Locate the cell with the specified text and output its (x, y) center coordinate. 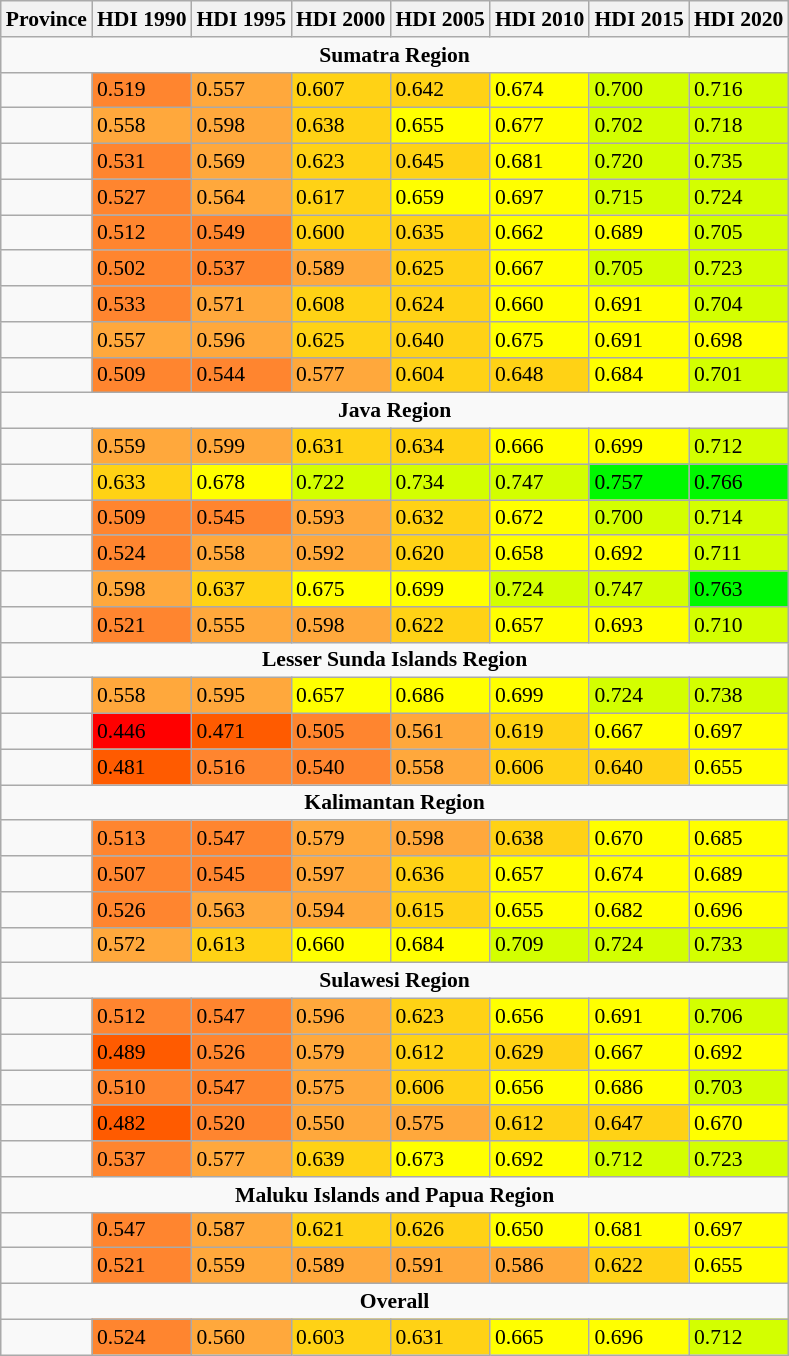
0.629 (540, 1052)
0.685 (738, 839)
HDI 2020 (738, 19)
0.718 (738, 126)
0.633 (142, 482)
0.645 (440, 162)
0.608 (340, 304)
0.604 (440, 375)
0.561 (440, 732)
0.702 (638, 126)
0.620 (440, 554)
0.560 (242, 1337)
Sulawesi Region (395, 981)
0.592 (340, 554)
0.706 (738, 1017)
Sumatra Region (395, 55)
Province (46, 19)
0.665 (540, 1337)
0.673 (440, 1159)
Overall (395, 1302)
0.619 (540, 732)
0.624 (440, 304)
0.527 (142, 197)
0.722 (340, 482)
0.733 (738, 945)
HDI 2015 (638, 19)
0.505 (340, 732)
0.763 (738, 589)
0.593 (340, 518)
0.757 (638, 482)
0.600 (340, 233)
0.519 (142, 90)
0.709 (540, 945)
0.544 (242, 375)
0.766 (738, 482)
HDI 2000 (340, 19)
0.626 (440, 1230)
0.597 (340, 874)
0.549 (242, 233)
0.648 (540, 375)
0.666 (540, 447)
0.533 (142, 304)
HDI 1995 (242, 19)
0.564 (242, 197)
0.621 (340, 1230)
0.591 (440, 1266)
0.446 (142, 732)
0.647 (638, 1124)
0.662 (540, 233)
0.481 (142, 767)
Lesser Sunda Islands Region (395, 660)
0.615 (440, 910)
0.520 (242, 1124)
HDI 1990 (142, 19)
0.489 (142, 1052)
0.703 (738, 1088)
0.482 (142, 1124)
0.507 (142, 874)
0.701 (738, 375)
0.637 (242, 589)
0.704 (738, 304)
0.586 (540, 1266)
0.639 (340, 1159)
Java Region (395, 411)
HDI 2010 (540, 19)
0.603 (340, 1337)
0.594 (340, 910)
0.636 (440, 874)
0.471 (242, 732)
0.682 (638, 910)
0.658 (540, 554)
Maluku Islands and Papua Region (395, 1195)
0.720 (638, 162)
0.563 (242, 910)
0.698 (738, 340)
0.735 (738, 162)
0.510 (142, 1088)
0.678 (242, 482)
0.650 (540, 1230)
0.569 (242, 162)
0.738 (738, 696)
0.571 (242, 304)
0.677 (540, 126)
HDI 2005 (440, 19)
0.711 (738, 554)
0.634 (440, 447)
0.540 (340, 767)
0.613 (242, 945)
0.714 (738, 518)
0.572 (142, 945)
0.513 (142, 839)
0.516 (242, 767)
0.595 (242, 696)
0.502 (142, 269)
Kalimantan Region (395, 803)
0.599 (242, 447)
0.550 (340, 1124)
0.617 (340, 197)
0.642 (440, 90)
0.607 (340, 90)
0.635 (440, 233)
0.659 (440, 197)
0.715 (638, 197)
0.716 (738, 90)
0.632 (440, 518)
0.710 (738, 625)
0.587 (242, 1230)
0.693 (638, 625)
0.555 (242, 625)
0.734 (440, 482)
0.531 (142, 162)
0.672 (540, 518)
